Pinpoint the cell where the given text exists, returning its (x, y) midpoint coordinate. 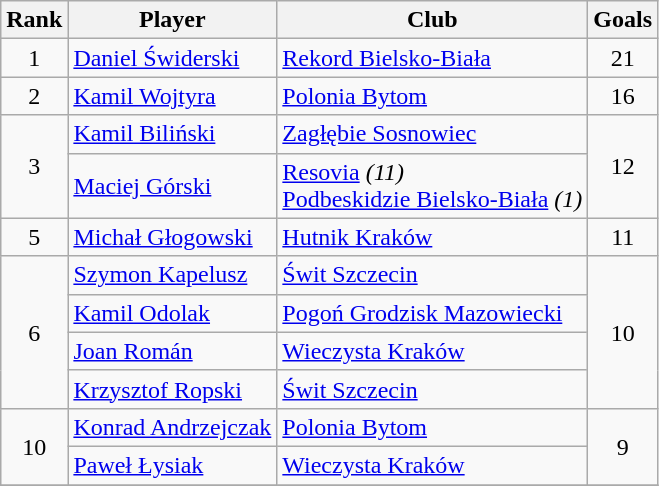
Kamil Wojtyra (172, 96)
6 (34, 332)
Konrad Andrzejczak (172, 427)
Rank (34, 20)
5 (34, 237)
16 (623, 96)
Michał Głogowski (172, 237)
Kamil Biliński (172, 134)
Krzysztof Ropski (172, 389)
Paweł Łysiak (172, 465)
Rekord Bielsko-Biała (432, 58)
Joan Román (172, 351)
Resovia (11)Podbeskidzie Bielsko-Biała (1) (432, 186)
21 (623, 58)
9 (623, 446)
1 (34, 58)
2 (34, 96)
Kamil Odolak (172, 313)
Club (432, 20)
Zagłębie Sosnowiec (432, 134)
Maciej Górski (172, 186)
Szymon Kapelusz (172, 275)
3 (34, 166)
12 (623, 166)
11 (623, 237)
Daniel Świderski (172, 58)
Goals (623, 20)
Hutnik Kraków (432, 237)
Player (172, 20)
Pogoń Grodzisk Mazowiecki (432, 313)
